Capture the cell that displays the provided text and extract its [X, Y] central coordinate. 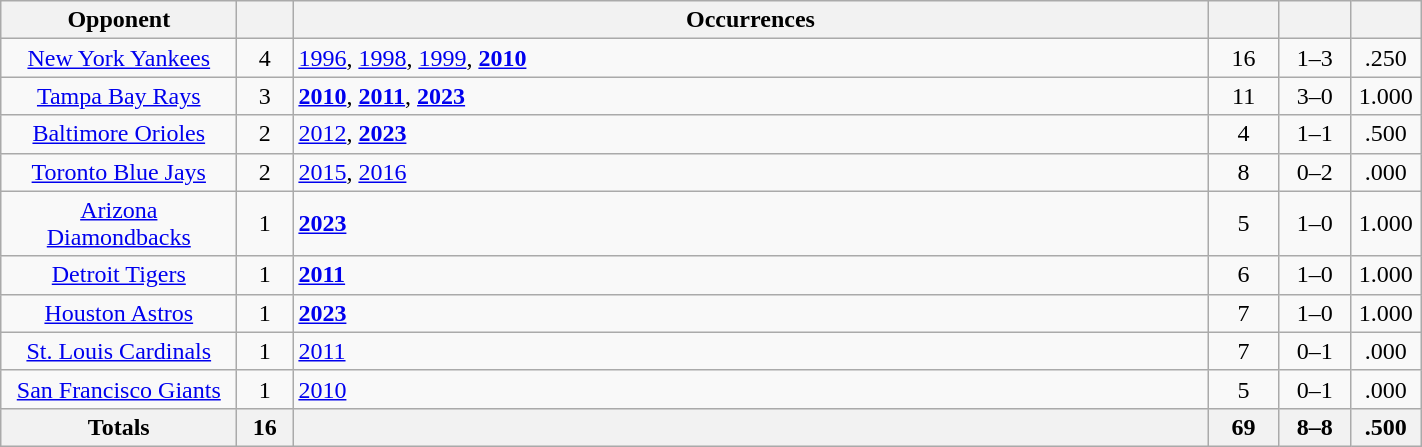
Houston Astros [119, 313]
1–1 [1314, 134]
Toronto Blue Jays [119, 172]
Arizona Diamondbacks [119, 224]
Tampa Bay Rays [119, 96]
1996, 1998, 1999, 2010 [750, 58]
1–3 [1314, 58]
0–2 [1314, 172]
3–0 [1314, 96]
2015, 2016 [750, 172]
New York Yankees [119, 58]
Detroit Tigers [119, 275]
3 [265, 96]
Totals [119, 427]
69 [1244, 427]
8 [1244, 172]
2012, 2023 [750, 134]
San Francisco Giants [119, 389]
.250 [1386, 58]
2010, 2011, 2023 [750, 96]
Opponent [119, 20]
8–8 [1314, 427]
Baltimore Orioles [119, 134]
St. Louis Cardinals [119, 351]
11 [1244, 96]
2010 [750, 389]
Occurrences [750, 20]
6 [1244, 275]
